Extract the (X, Y) coordinate from the center of the cell holding the provided text.  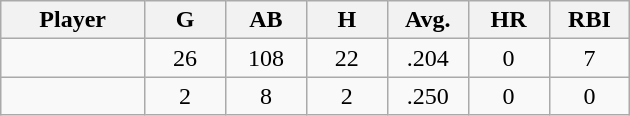
7 (590, 58)
Avg. (428, 20)
26 (186, 58)
HR (508, 20)
.204 (428, 58)
108 (266, 58)
H (346, 20)
AB (266, 20)
Player (73, 20)
22 (346, 58)
.250 (428, 96)
G (186, 20)
8 (266, 96)
RBI (590, 20)
